From the cell containing the given text, extract its center point as [X, Y] coordinate. 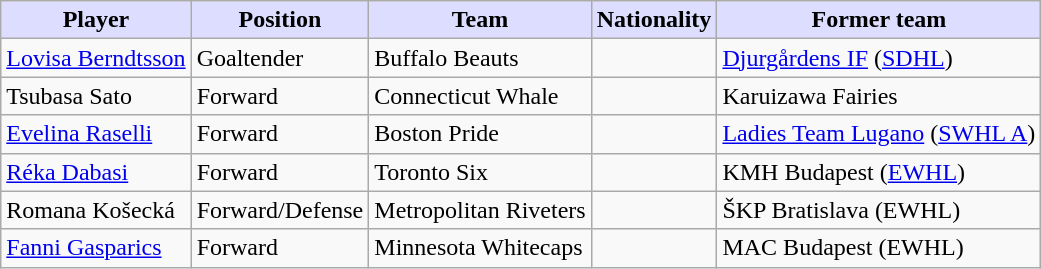
Nationality [654, 20]
Tsubasa Sato [96, 96]
Karuizawa Fairies [879, 96]
Evelina Raselli [96, 134]
Toronto Six [480, 172]
Lovisa Berndtsson [96, 58]
Team [480, 20]
Ladies Team Lugano (SWHL A) [879, 134]
Boston Pride [480, 134]
Goaltender [280, 58]
Player [96, 20]
KMH Budapest (EWHL) [879, 172]
MAC Budapest (EWHL) [879, 248]
Metropolitan Riveters [480, 210]
Buffalo Beauts [480, 58]
Réka Dabasi [96, 172]
Forward/Defense [280, 210]
Fanni Gasparics [96, 248]
Former team [879, 20]
Minnesota Whitecaps [480, 248]
Djurgårdens IF (SDHL) [879, 58]
Connecticut Whale [480, 96]
Position [280, 20]
Romana Košecká [96, 210]
ŠKP Bratislava (EWHL) [879, 210]
